Identify which cell holds the provided text, then report its (X, Y) central coordinate. 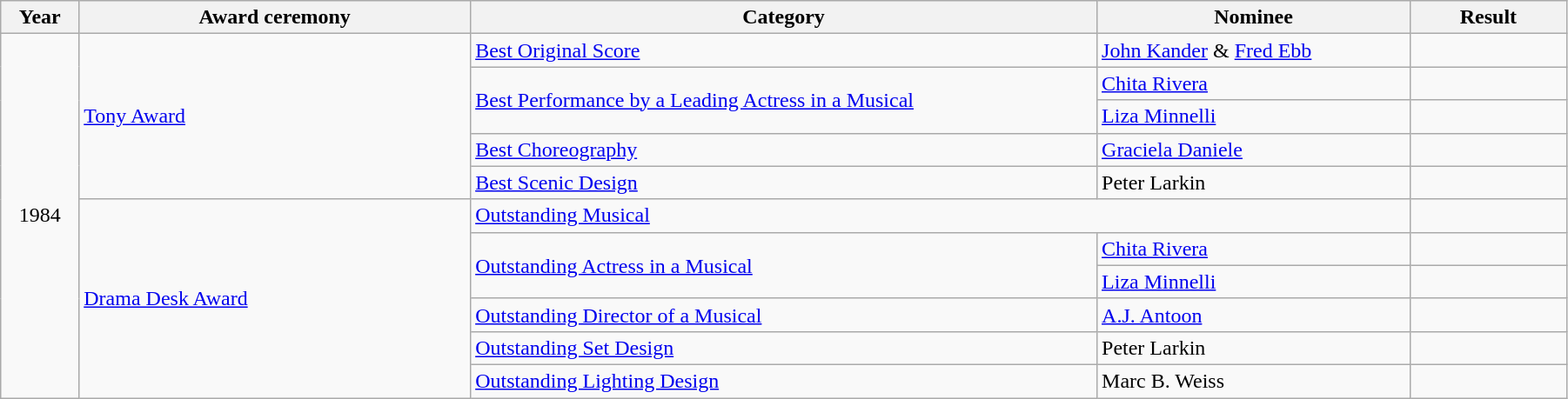
Outstanding Director of a Musical (784, 315)
Drama Desk Award (275, 298)
Nominee (1254, 17)
Outstanding Set Design (784, 348)
Category (784, 17)
Award ceremony (275, 17)
A.J. Antoon (1254, 315)
Best Scenic Design (784, 183)
John Kander & Fred Ebb (1254, 50)
1984 (40, 216)
Graciela Daniele (1254, 150)
Outstanding Lighting Design (784, 381)
Outstanding Musical (941, 216)
Best Choreography (784, 150)
Marc B. Weiss (1254, 381)
Result (1488, 17)
Tony Award (275, 116)
Best Performance by a Leading Actress in a Musical (784, 100)
Year (40, 17)
Best Original Score (784, 50)
Outstanding Actress in a Musical (784, 265)
